Return (X, Y) of the center of cell containing provided text 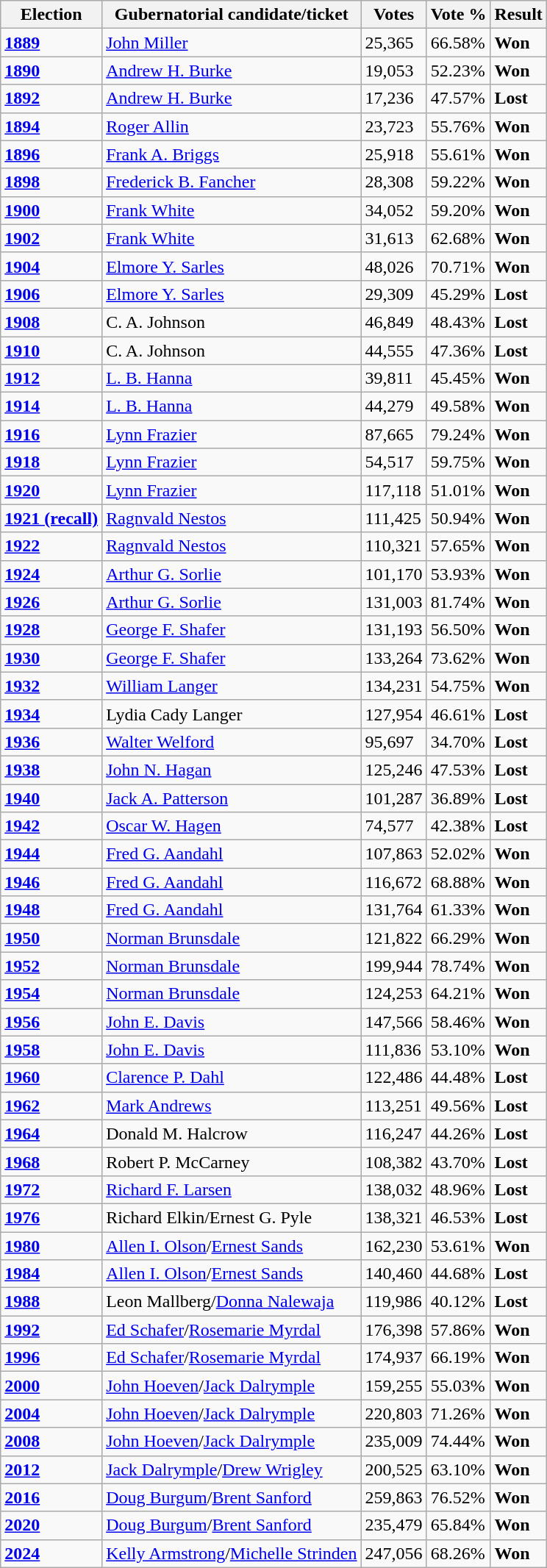
46,849 (394, 322)
47.53% (459, 770)
Roger Allin (232, 126)
68.26% (459, 1553)
235,479 (394, 1525)
29,309 (394, 294)
1946 (51, 882)
17,236 (394, 99)
63.10% (459, 1469)
46.53% (459, 1217)
125,246 (394, 770)
47.36% (459, 351)
1930 (51, 658)
36.89% (459, 798)
52.02% (459, 854)
1950 (51, 938)
1916 (51, 434)
66.19% (459, 1358)
2004 (51, 1414)
81.74% (459, 602)
1900 (51, 210)
1936 (51, 742)
1954 (51, 994)
68.88% (459, 882)
131,003 (394, 602)
Donald M. Halcrow (232, 1134)
34.70% (459, 742)
101,170 (394, 574)
127,954 (394, 714)
Robert P. McCarney (232, 1161)
31,613 (394, 238)
2000 (51, 1386)
1968 (51, 1161)
55.03% (459, 1386)
1992 (51, 1330)
Oscar W. Hagen (232, 826)
1932 (51, 686)
48.43% (459, 322)
1902 (51, 238)
Kelly Armstrong/Michelle Strinden (232, 1553)
58.46% (459, 1022)
131,193 (394, 630)
1892 (51, 99)
66.29% (459, 938)
Jack A. Patterson (232, 798)
34,052 (394, 210)
51.01% (459, 490)
199,944 (394, 966)
61.33% (459, 910)
1952 (51, 966)
44.68% (459, 1274)
1922 (51, 546)
1921 (recall) (51, 518)
1964 (51, 1134)
2008 (51, 1442)
2020 (51, 1525)
44.48% (459, 1078)
1988 (51, 1302)
43.70% (459, 1161)
138,032 (394, 1189)
1996 (51, 1358)
1898 (51, 182)
2024 (51, 1553)
William Langer (232, 686)
71.26% (459, 1414)
147,566 (394, 1022)
124,253 (394, 994)
1976 (51, 1217)
57.86% (459, 1330)
138,321 (394, 1217)
1972 (51, 1189)
1914 (51, 407)
95,697 (394, 742)
19,053 (394, 71)
76.52% (459, 1497)
53.93% (459, 574)
50.94% (459, 518)
1928 (51, 630)
Leon Mallberg/Donna Nalewaja (232, 1302)
1890 (51, 71)
John Miller (232, 43)
53.10% (459, 1050)
1980 (51, 1246)
111,425 (394, 518)
247,056 (394, 1553)
159,255 (394, 1386)
42.38% (459, 826)
56.50% (459, 630)
55.76% (459, 126)
131,764 (394, 910)
119,986 (394, 1302)
2016 (51, 1497)
74,577 (394, 826)
52.23% (459, 71)
48,026 (394, 266)
110,321 (394, 546)
1956 (51, 1022)
101,287 (394, 798)
1920 (51, 490)
55.61% (459, 154)
Frederick B. Fancher (232, 182)
70.71% (459, 266)
Walter Welford (232, 742)
1942 (51, 826)
Result (518, 15)
1894 (51, 126)
57.65% (459, 546)
53.61% (459, 1246)
174,937 (394, 1358)
Richard Elkin/Ernest G. Pyle (232, 1217)
1944 (51, 854)
59.20% (459, 210)
111,836 (394, 1050)
44,279 (394, 407)
259,863 (394, 1497)
Mark Andrews (232, 1106)
1924 (51, 574)
45.45% (459, 379)
1908 (51, 322)
200,525 (394, 1469)
1962 (51, 1106)
Clarence P. Dahl (232, 1078)
23,723 (394, 126)
73.62% (459, 658)
66.58% (459, 43)
John N. Hagan (232, 770)
48.96% (459, 1189)
1960 (51, 1078)
78.74% (459, 966)
39,811 (394, 379)
1904 (51, 266)
Votes (394, 15)
1896 (51, 154)
54.75% (459, 686)
107,863 (394, 854)
1912 (51, 379)
40.12% (459, 1302)
44,555 (394, 351)
1926 (51, 602)
1938 (51, 770)
54,517 (394, 462)
Gubernatorial candidate/ticket (232, 15)
116,247 (394, 1134)
1910 (51, 351)
59.75% (459, 462)
1984 (51, 1274)
1948 (51, 910)
79.24% (459, 434)
122,486 (394, 1078)
Vote % (459, 15)
1940 (51, 798)
87,665 (394, 434)
108,382 (394, 1161)
1918 (51, 462)
49.58% (459, 407)
65.84% (459, 1525)
64.21% (459, 994)
133,264 (394, 658)
162,230 (394, 1246)
Lydia Cady Langer (232, 714)
116,672 (394, 882)
121,822 (394, 938)
Jack Dalrymple/Drew Wrigley (232, 1469)
1889 (51, 43)
49.56% (459, 1106)
2012 (51, 1469)
113,251 (394, 1106)
28,308 (394, 182)
140,460 (394, 1274)
134,231 (394, 686)
220,803 (394, 1414)
1958 (51, 1050)
176,398 (394, 1330)
25,365 (394, 43)
117,118 (394, 490)
62.68% (459, 238)
1906 (51, 294)
47.57% (459, 99)
46.61% (459, 714)
59.22% (459, 182)
1934 (51, 714)
44.26% (459, 1134)
45.29% (459, 294)
25,918 (394, 154)
Richard F. Larsen (232, 1189)
74.44% (459, 1442)
Frank A. Briggs (232, 154)
235,009 (394, 1442)
Election (51, 15)
